Determine the (x, y) coordinate at the center of the cell enclosing the given text.  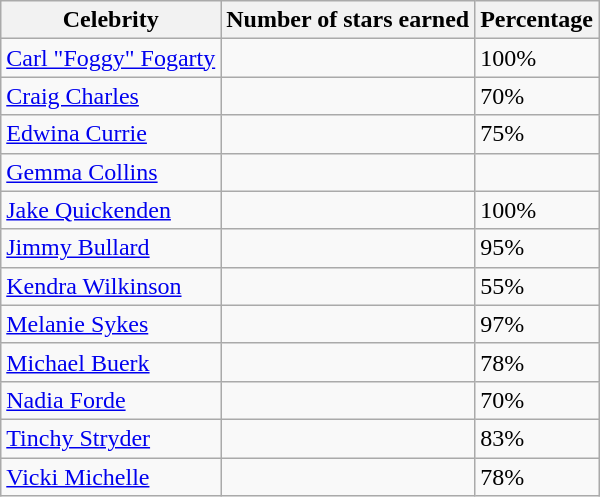
Jake Quickenden (111, 210)
Percentage (537, 20)
Number of stars earned (348, 20)
Carl "Foggy" Fogarty (111, 58)
75% (537, 134)
Gemma Collins (111, 172)
Vicki Michelle (111, 477)
Kendra Wilkinson (111, 286)
Jimmy Bullard (111, 248)
Celebrity (111, 20)
Melanie Sykes (111, 324)
95% (537, 248)
Craig Charles (111, 96)
97% (537, 324)
Nadia Forde (111, 400)
Tinchy Stryder (111, 438)
Edwina Currie (111, 134)
83% (537, 438)
55% (537, 286)
Michael Buerk (111, 362)
